Detect which cell encompasses the target text, then output its [x, y] center coordinate. 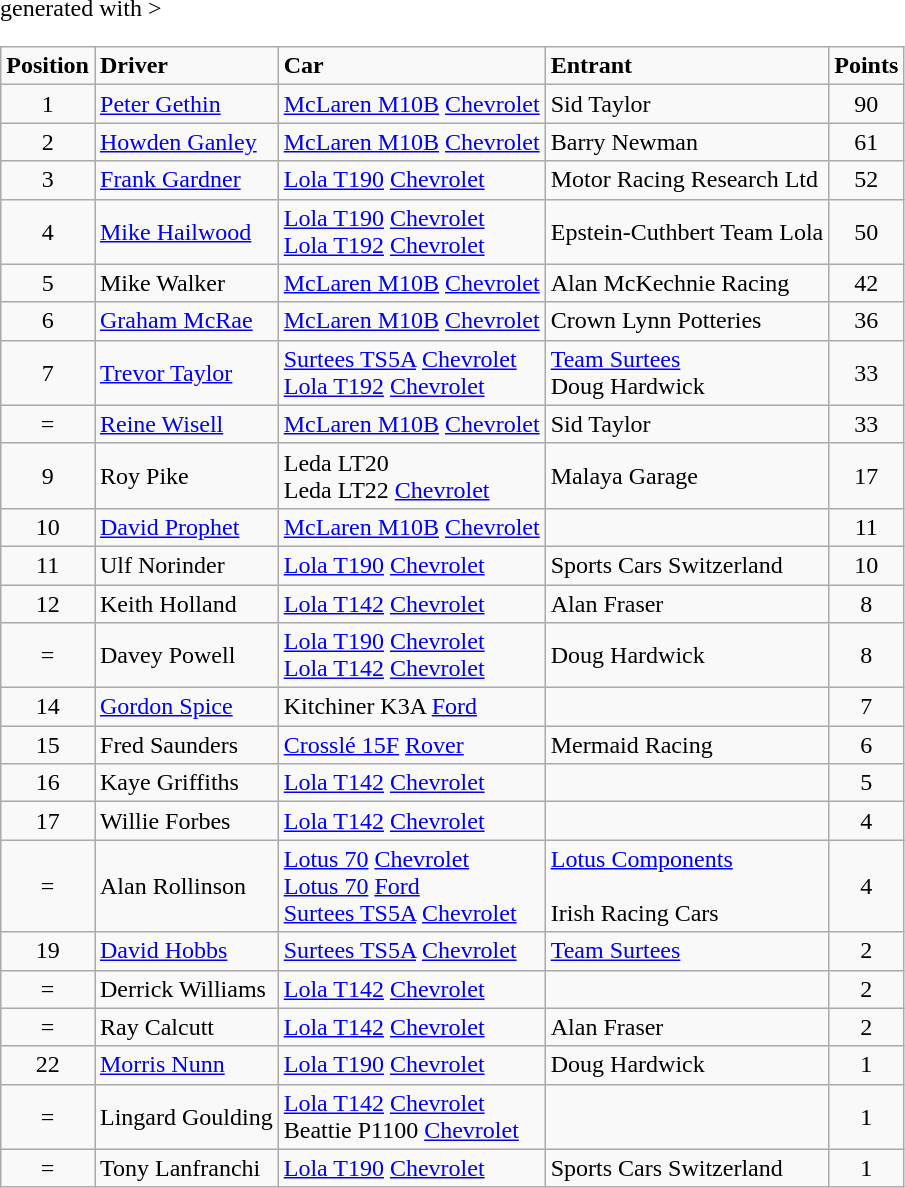
Keith Holland [186, 603]
19 [48, 951]
36 [866, 321]
Kitchiner K3A Ford [412, 707]
9 [48, 476]
61 [866, 142]
50 [866, 232]
52 [866, 180]
42 [866, 283]
Davey Powell [186, 656]
Lotus Components Irish Racing Cars [687, 886]
Points [866, 66]
David Hobbs [186, 951]
Barry Newman [687, 142]
Mike Hailwood [186, 232]
Malaya Garage [687, 476]
Lola T190 Chevrolet Lola T142 Chevrolet [412, 656]
Reine Wisell [186, 424]
Ulf Norinder [186, 565]
Driver [186, 66]
Graham McRae [186, 321]
12 [48, 603]
Leda LT20 Leda LT22 Chevrolet [412, 476]
90 [866, 104]
Surtees TS5A Chevrolet Lola T192 Chevrolet [412, 372]
Kaye Griffiths [186, 783]
Morris Nunn [186, 1065]
Roy Pike [186, 476]
Motor Racing Research Ltd [687, 180]
Lola T142 Chevrolet Beattie P1100 Chevrolet [412, 1116]
Mermaid Racing [687, 745]
Car [412, 66]
Gordon Spice [186, 707]
Tony Lanfranchi [186, 1168]
Lola T190 Chevrolet Lola T192 Chevrolet [412, 232]
Mike Walker [186, 283]
Position [48, 66]
Team Surtees Doug Hardwick [687, 372]
Derrick Williams [186, 989]
Frank Gardner [186, 180]
Lingard Goulding [186, 1116]
Fred Saunders [186, 745]
Willie Forbes [186, 821]
22 [48, 1065]
Peter Gethin [186, 104]
Alan McKechnie Racing [687, 283]
Surtees TS5A Chevrolet [412, 951]
Epstein-Cuthbert Team Lola [687, 232]
Team Surtees [687, 951]
Howden Ganley [186, 142]
David Prophet [186, 527]
16 [48, 783]
Entrant [687, 66]
14 [48, 707]
Ray Calcutt [186, 1027]
3 [48, 180]
15 [48, 745]
Lotus 70 Chevrolet Lotus 70 Ford Surtees TS5A Chevrolet [412, 886]
Alan Rollinson [186, 886]
Crosslé 15F Rover [412, 745]
Crown Lynn Potteries [687, 321]
Trevor Taylor [186, 372]
